Identify which cell holds the provided text, then report its [x, y] central coordinate. 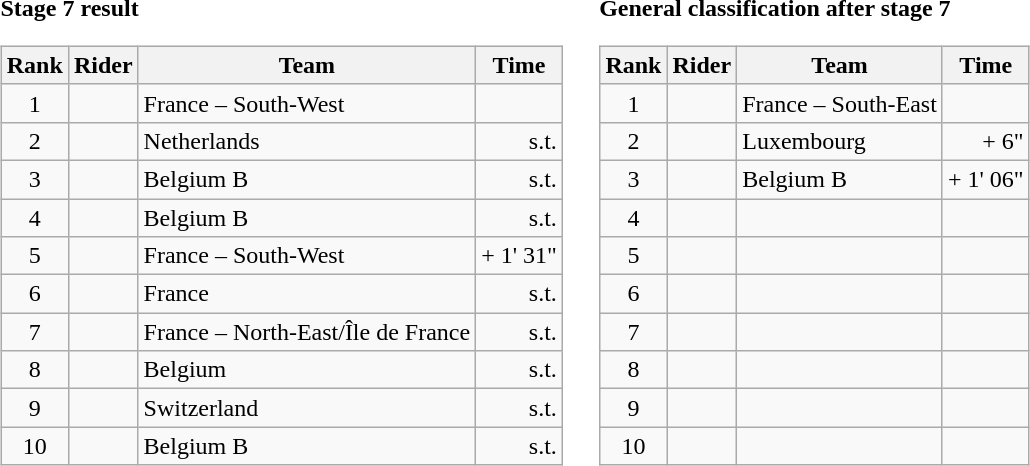
Belgium [307, 370]
+ 1' 31" [520, 256]
France [307, 294]
France – South-East [840, 103]
+ 6" [986, 141]
+ 1' 06" [986, 179]
Netherlands [307, 141]
Luxembourg [840, 141]
France – North-East/Île de France [307, 332]
Switzerland [307, 408]
